Identify which cell holds the provided text, then report its [X, Y] central coordinate. 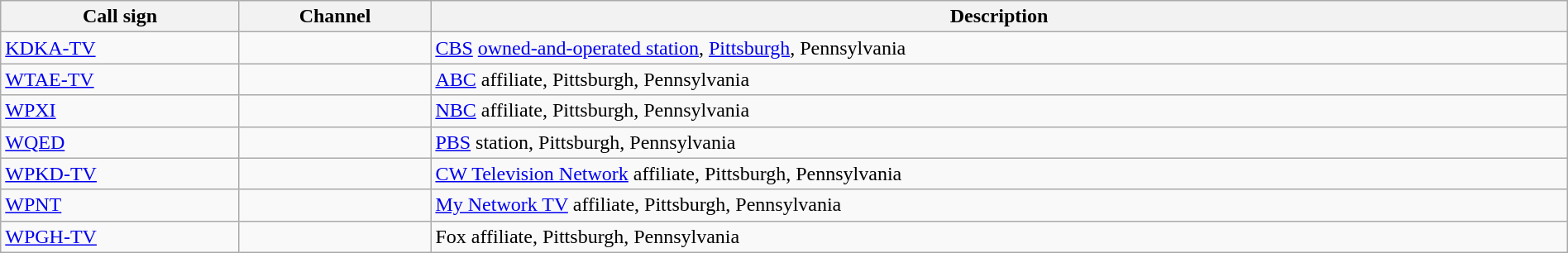
Fox affiliate, Pittsburgh, Pennsylvania [999, 236]
Channel [335, 17]
WQED [120, 142]
WPXI [120, 111]
My Network TV affiliate, Pittsburgh, Pennsylvania [999, 205]
WTAE-TV [120, 79]
CW Television Network affiliate, Pittsburgh, Pennsylvania [999, 174]
WPNT [120, 205]
Call sign [120, 17]
Description [999, 17]
WPKD-TV [120, 174]
KDKA-TV [120, 48]
CBS owned-and-operated station, Pittsburgh, Pennsylvania [999, 48]
NBC affiliate, Pittsburgh, Pennsylvania [999, 111]
ABC affiliate, Pittsburgh, Pennsylvania [999, 79]
WPGH-TV [120, 236]
PBS station, Pittsburgh, Pennsylvania [999, 142]
